Output the (X, Y) coordinate of the center of the cell containing the given text.  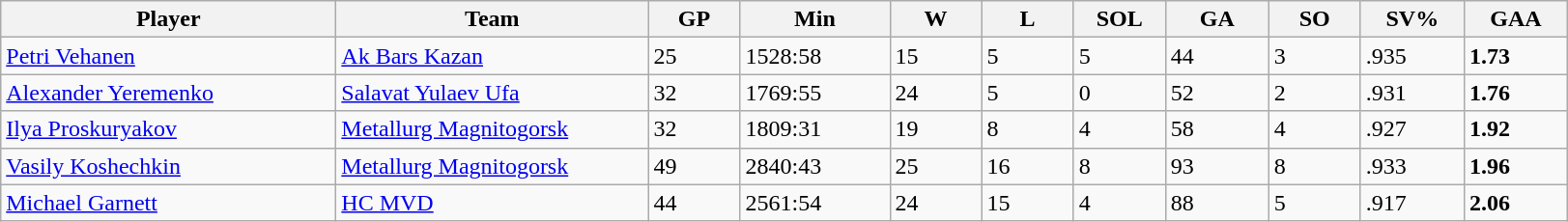
L (1028, 19)
2.06 (1515, 203)
GA (1217, 19)
.935 (1412, 56)
Salavat Yulaev Ufa (493, 93)
1769:55 (815, 93)
SOL (1119, 19)
SO (1314, 19)
1528:58 (815, 56)
19 (935, 129)
HC MVD (493, 203)
Team (493, 19)
W (935, 19)
1.76 (1515, 93)
GP (694, 19)
Vasily Koshechkin (168, 166)
1.92 (1515, 129)
16 (1028, 166)
93 (1217, 166)
.933 (1412, 166)
2 (1314, 93)
Alexander Yeremenko (168, 93)
1.96 (1515, 166)
58 (1217, 129)
1809:31 (815, 129)
Ak Bars Kazan (493, 56)
88 (1217, 203)
.931 (1412, 93)
Petri Vehanen (168, 56)
49 (694, 166)
GAA (1515, 19)
0 (1119, 93)
.927 (1412, 129)
2561:54 (815, 203)
Michael Garnett (168, 203)
2840:43 (815, 166)
1.73 (1515, 56)
52 (1217, 93)
3 (1314, 56)
SV% (1412, 19)
.917 (1412, 203)
Ilya Proskuryakov (168, 129)
Player (168, 19)
Min (815, 19)
